Capture the cell that displays the provided text and extract its [x, y] central coordinate. 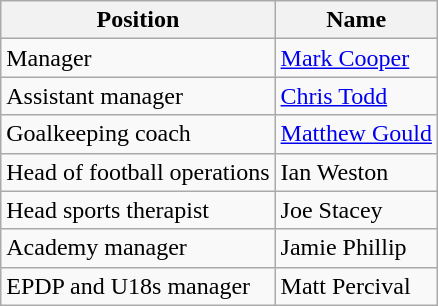
Jamie Phillip [356, 248]
Assistant manager [138, 96]
Position [138, 20]
Academy manager [138, 248]
Matt Percival [356, 286]
Matthew Gould [356, 134]
Ian Weston [356, 172]
EPDP and U18s manager [138, 286]
Manager [138, 58]
Joe Stacey [356, 210]
Chris Todd [356, 96]
Head sports therapist [138, 210]
Goalkeeping coach [138, 134]
Head of football operations [138, 172]
Name [356, 20]
Mark Cooper [356, 58]
